For the text-containing cell, return its midpoint in (X, Y) coordinate format. 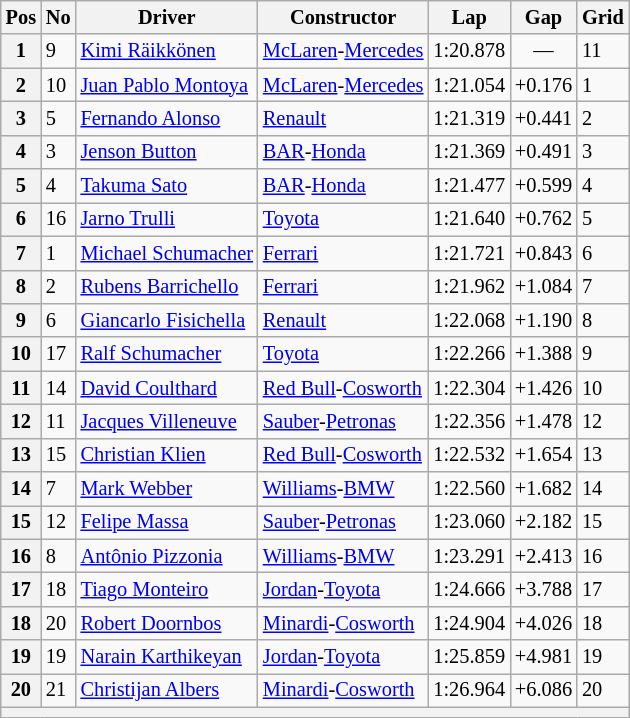
Christian Klien (167, 455)
+1.654 (544, 455)
1:22.304 (469, 388)
+1.682 (544, 489)
+2.182 (544, 522)
+1.478 (544, 421)
Mark Webber (167, 489)
David Coulthard (167, 388)
1:22.532 (469, 455)
1:21.054 (469, 85)
Robert Doornbos (167, 623)
+0.441 (544, 118)
1:21.962 (469, 287)
+0.843 (544, 253)
Lap (469, 17)
No (58, 17)
1:24.666 (469, 589)
Juan Pablo Montoya (167, 85)
Gap (544, 17)
+0.762 (544, 219)
+1.388 (544, 354)
1:24.904 (469, 623)
+6.086 (544, 690)
Jacques Villeneuve (167, 421)
Ralf Schumacher (167, 354)
Driver (167, 17)
+4.981 (544, 657)
Grid (603, 17)
+4.026 (544, 623)
+0.491 (544, 152)
Jarno Trulli (167, 219)
Rubens Barrichello (167, 287)
Felipe Massa (167, 522)
Kimi Räikkönen (167, 51)
Constructor (343, 17)
+0.599 (544, 186)
+0.176 (544, 85)
Christijan Albers (167, 690)
1:22.560 (469, 489)
1:21.369 (469, 152)
+3.788 (544, 589)
1:21.640 (469, 219)
Giancarlo Fisichella (167, 320)
1:25.859 (469, 657)
1:21.319 (469, 118)
1:20.878 (469, 51)
1:23.291 (469, 556)
+2.413 (544, 556)
1:22.266 (469, 354)
+1.426 (544, 388)
— (544, 51)
21 (58, 690)
Tiago Monteiro (167, 589)
Takuma Sato (167, 186)
+1.190 (544, 320)
Pos (21, 17)
Antônio Pizzonia (167, 556)
Narain Karthikeyan (167, 657)
1:22.356 (469, 421)
1:22.068 (469, 320)
1:23.060 (469, 522)
1:26.964 (469, 690)
+1.084 (544, 287)
1:21.477 (469, 186)
1:21.721 (469, 253)
Fernando Alonso (167, 118)
Jenson Button (167, 152)
Michael Schumacher (167, 253)
